Provide the [X, Y] coordinate of the cell's center where the given text is located.  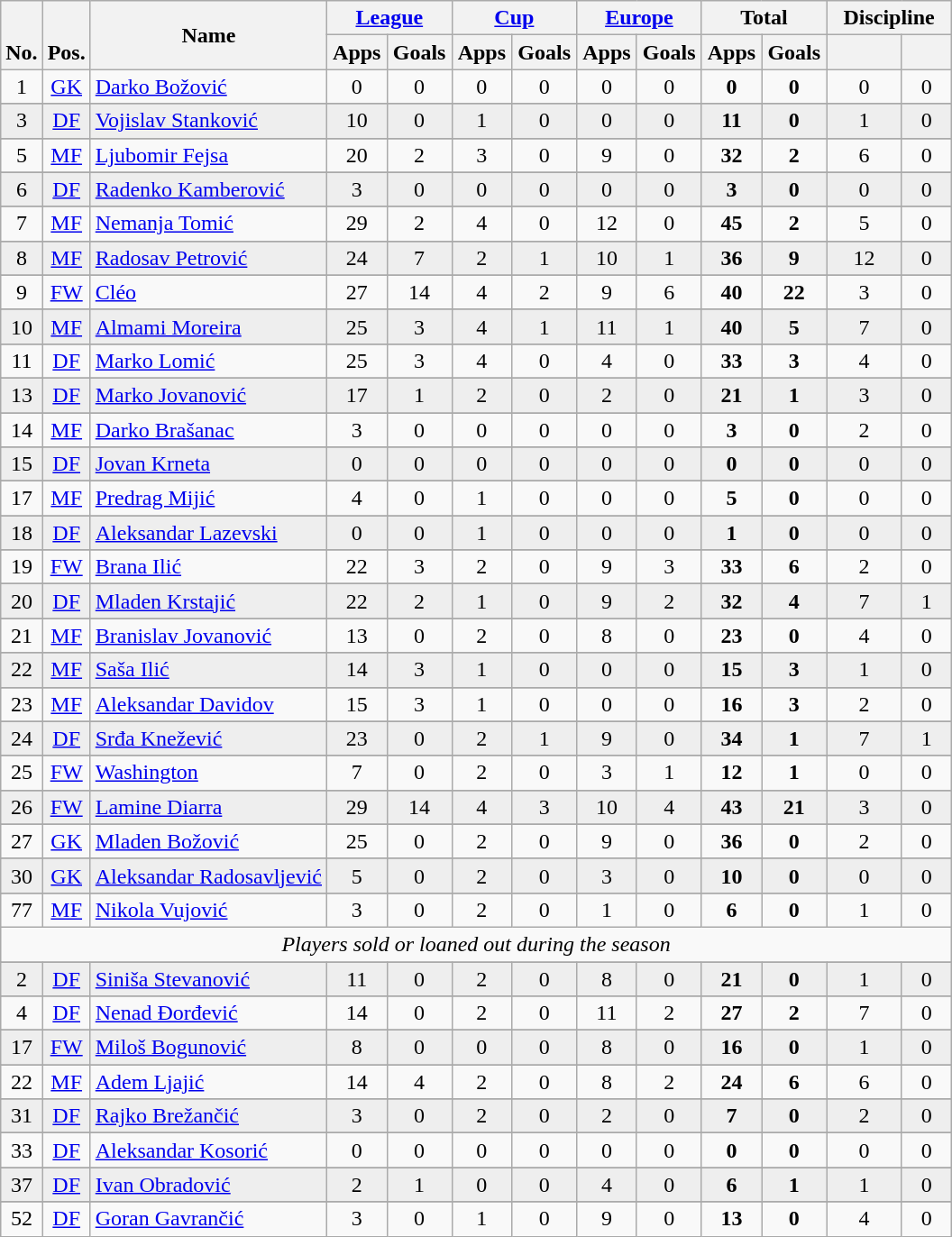
Miloš Bogunović [208, 1048]
43 [732, 807]
Adem Ljajić [208, 1082]
31 [22, 1116]
Almami Moreira [208, 326]
Jovan Krneta [208, 464]
Lamine Diarra [208, 807]
Washington [208, 773]
Nemanja Tomić [208, 224]
Total [764, 18]
19 [22, 567]
30 [22, 875]
Goran Gavrančić [208, 1219]
Cléo [208, 292]
Brana Ilić [208, 567]
77 [22, 910]
Discipline [889, 18]
Mladen Krstajić [208, 601]
Rajko Brežančić [208, 1116]
Pos. [67, 35]
Aleksandar Davidov [208, 704]
Darko Božović [208, 87]
Aleksandar Radosavljević [208, 875]
Srđa Knežević [208, 738]
Players sold or loaned out during the season [476, 944]
Nenad Đorđević [208, 1013]
Vojislav Stanković [208, 121]
League [389, 18]
Radenko Kamberović [208, 189]
Ljubomir Fejsa [208, 155]
Name [208, 35]
Radosav Petrović [208, 258]
Siniša Stevanović [208, 978]
Nikola Vujović [208, 910]
Marko Jovanović [208, 395]
No. [22, 35]
45 [732, 224]
52 [22, 1219]
Europe [640, 18]
Predrag Mijić [208, 499]
Aleksandar Lazevski [208, 533]
Saša Ilić [208, 670]
37 [22, 1185]
Marko Lomić [208, 361]
Branislav Jovanović [208, 636]
Aleksandar Kosorić [208, 1150]
Ivan Obradović [208, 1185]
26 [22, 807]
18 [22, 533]
Mladen Božović [208, 841]
34 [732, 738]
Cup [514, 18]
Darko Brašanac [208, 430]
